Capture the cell that displays the provided text and extract its (X, Y) central coordinate. 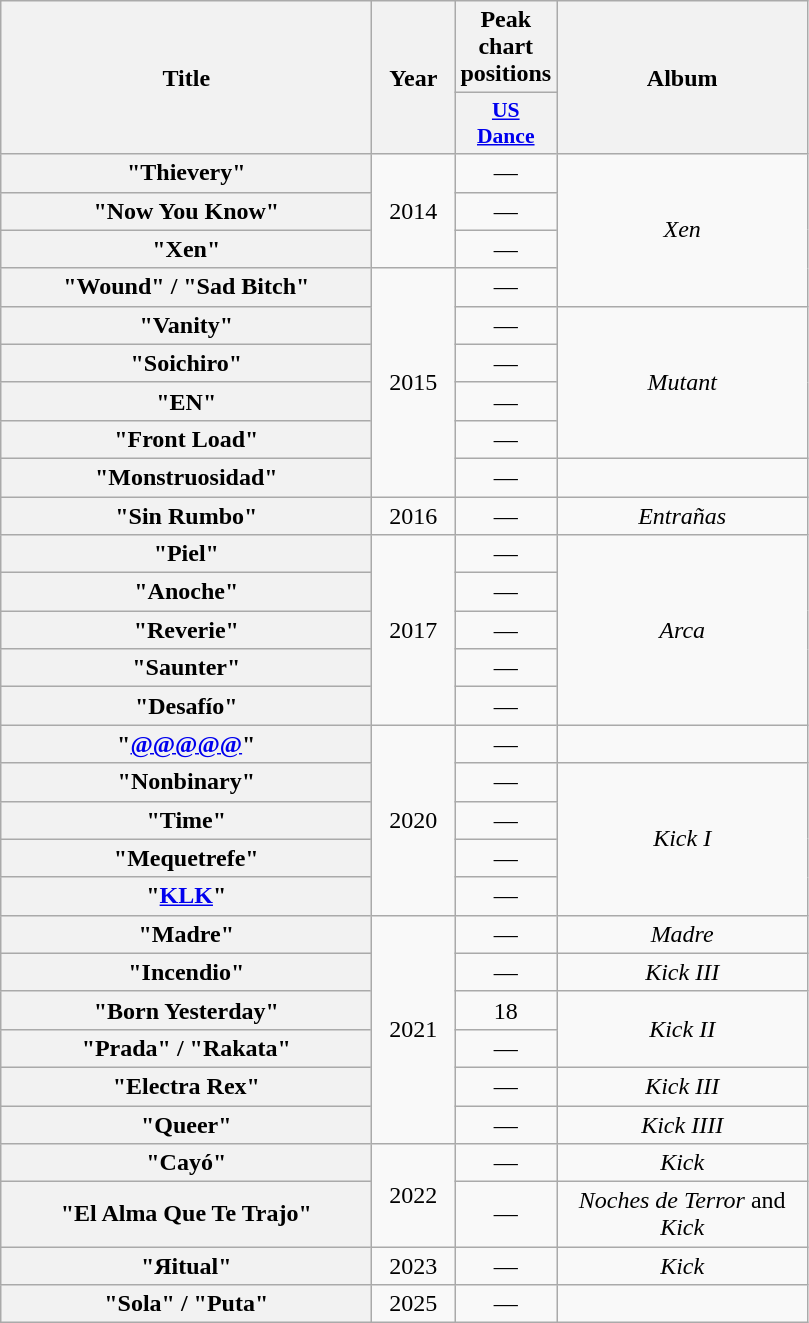
"Sin Rumbo" (186, 515)
Noches de Terror and Kick (682, 1214)
Arca (682, 630)
2023 (414, 1266)
"Vanity" (186, 325)
"Prada" / "Rakata" (186, 1048)
Peak chart positions (506, 47)
"Time" (186, 820)
2022 (414, 1196)
Kick II (682, 1029)
2025 (414, 1304)
Madre (682, 934)
"@@@@@" (186, 744)
2021 (414, 1029)
"Яitual" (186, 1266)
"Front Load" (186, 439)
USDance (506, 124)
"KLK" (186, 896)
"Nonbinary" (186, 782)
"Born Yesterday" (186, 1010)
18 (506, 1010)
Title (186, 78)
"Incendio" (186, 972)
2017 (414, 630)
"Xen" (186, 249)
"Queer" (186, 1125)
2016 (414, 515)
Kick IIII (682, 1125)
Entrañas (682, 515)
"Sola" / "Puta" (186, 1304)
Mutant (682, 382)
"EN" (186, 401)
"Desafío" (186, 706)
Xen (682, 230)
Kick I (682, 839)
"Mequetrefe" (186, 858)
Album (682, 78)
"Monstruosidad" (186, 477)
2015 (414, 382)
"Madre" (186, 934)
"Anoche" (186, 592)
"Piel" (186, 554)
2020 (414, 820)
"Electra Rex" (186, 1086)
"Reverie" (186, 630)
"Now You Know" (186, 211)
Year (414, 78)
"Cayó" (186, 1163)
"Saunter" (186, 668)
"Wound" / "Sad Bitch" (186, 287)
2014 (414, 211)
"El Alma Que Te Trajo" (186, 1214)
"Soichiro" (186, 363)
"Thievery" (186, 173)
